Scan for the cell matching the given text and deliver its (x, y) coordinate at center. 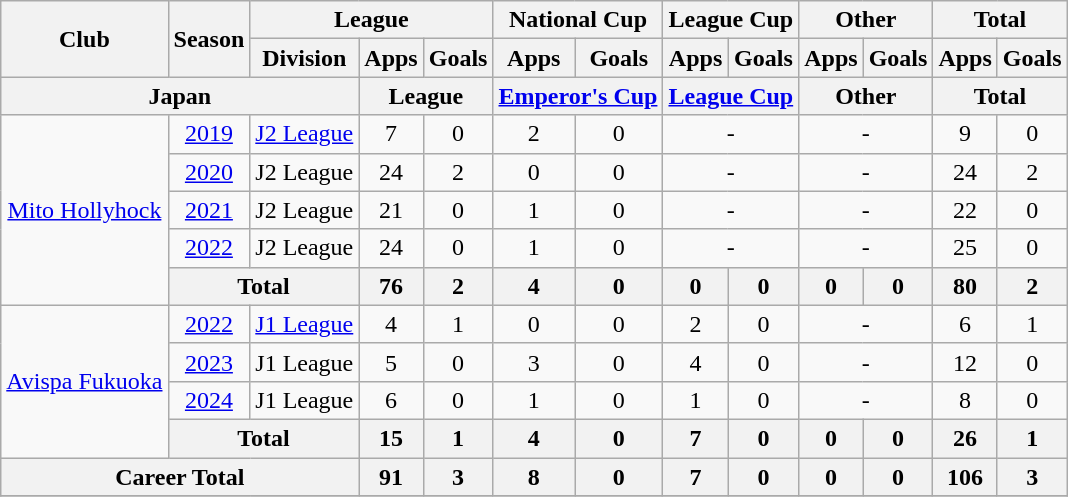
Club (84, 39)
Emperor's Cup (578, 96)
National Cup (578, 20)
25 (965, 248)
2020 (209, 172)
2021 (209, 210)
26 (965, 438)
5 (391, 362)
2023 (209, 362)
Division (304, 58)
22 (965, 210)
Season (209, 39)
80 (965, 286)
2024 (209, 400)
Mito Hollyhock (84, 210)
76 (391, 286)
2019 (209, 134)
Avispa Fukuoka (84, 381)
12 (965, 362)
9 (965, 134)
21 (391, 210)
106 (965, 477)
15 (391, 438)
Career Total (180, 477)
Japan (180, 96)
91 (391, 477)
